Determine the [x, y] coordinate at the center of the cell enclosing the given text.  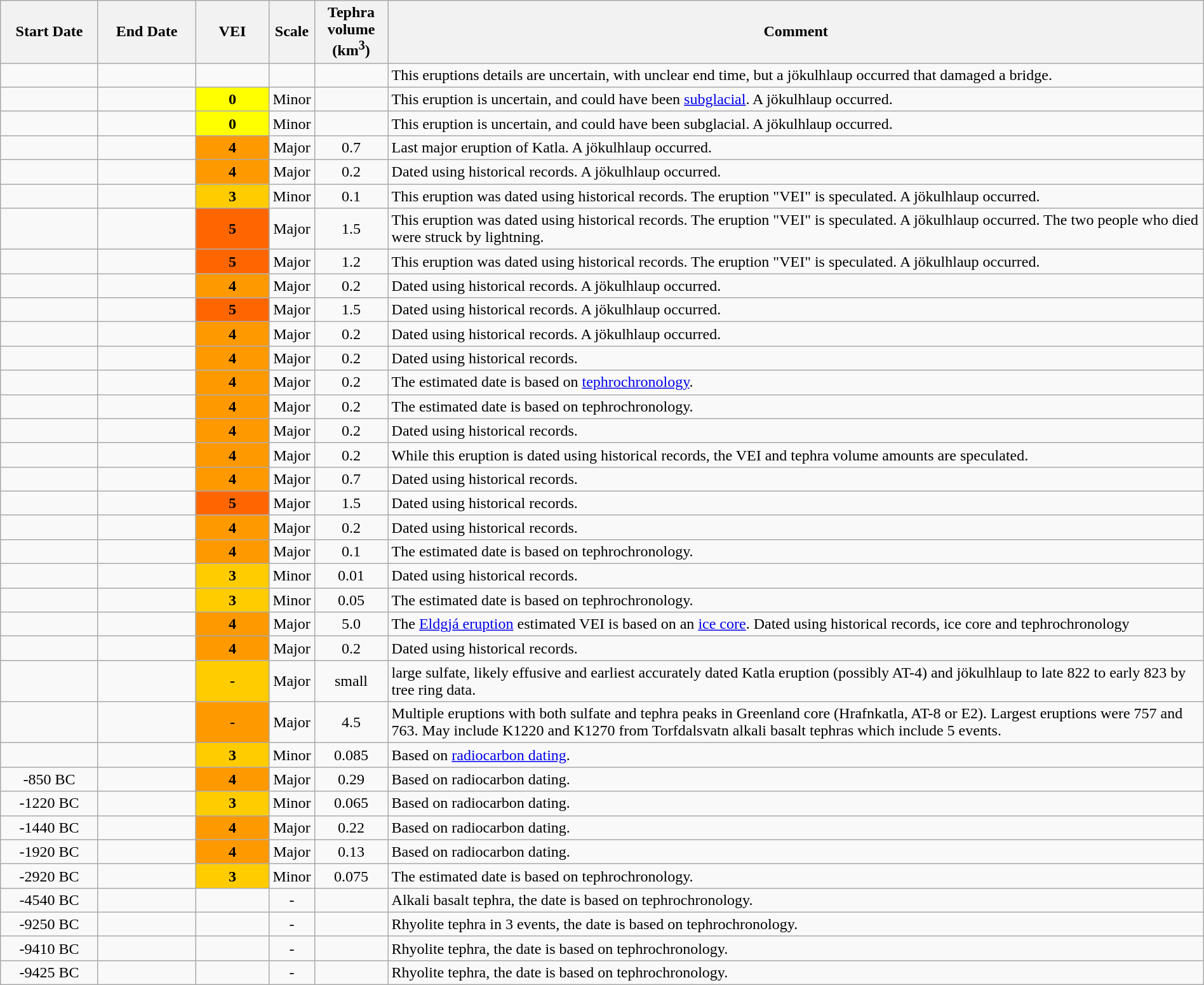
This eruptions details are uncertain, with unclear end time, but a jökulhlaup occurred that damaged a bridge. [796, 75]
End Date [147, 32]
0.13 [351, 852]
-1220 BC [50, 803]
Last major eruption of Katla. A jökulhlaup occurred. [796, 147]
small [351, 681]
VEI [232, 32]
-1920 BC [50, 852]
While this eruption is dated using historical records, the VEI and tephra volume amounts are speculated. [796, 455]
Tephra volume(km3) [351, 32]
0.075 [351, 876]
-4540 BC [50, 900]
0.05 [351, 600]
0.01 [351, 576]
-1440 BC [50, 828]
-9410 BC [50, 948]
1.2 [351, 262]
4.5 [351, 723]
Comment [796, 32]
Alkali basalt tephra, the date is based on tephrochronology. [796, 900]
5.0 [351, 624]
The Eldgjá eruption estimated VEI is based on an ice core. Dated using historical records, ice core and tephrochronology [796, 624]
0.29 [351, 779]
0.085 [351, 755]
0.065 [351, 803]
0.22 [351, 828]
-9250 BC [50, 924]
Scale [292, 32]
-2920 BC [50, 876]
-850 BC [50, 779]
-9425 BC [50, 972]
Rhyolite tephra in 3 events, the date is based on tephrochronology. [796, 924]
Start Date [50, 32]
